Locate the cell with the specified text and output its [X, Y] center coordinate. 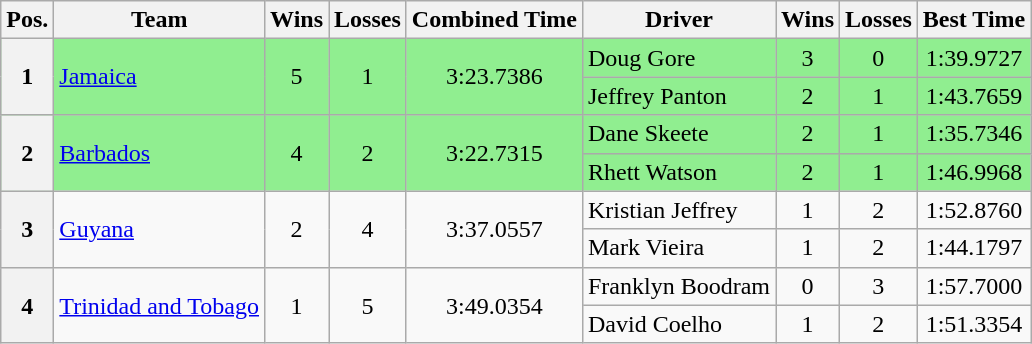
Barbados [160, 153]
1:35.7346 [974, 134]
Jamaica [160, 77]
1:43.7659 [974, 96]
David Coelho [678, 324]
3:37.0557 [494, 229]
3:49.0354 [494, 305]
1:57.7000 [974, 286]
3:22.7315 [494, 153]
Team [160, 20]
Mark Vieira [678, 248]
Combined Time [494, 20]
1:52.8760 [974, 210]
Franklyn Boodram [678, 286]
Rhett Watson [678, 172]
Doug Gore [678, 58]
Trinidad and Tobago [160, 305]
1:44.1797 [974, 248]
Guyana [160, 229]
1:51.3354 [974, 324]
1:46.9968 [974, 172]
Kristian Jeffrey [678, 210]
Driver [678, 20]
3:23.7386 [494, 77]
Jeffrey Panton [678, 96]
Dane Skeete [678, 134]
Best Time [974, 20]
Pos. [28, 20]
1:39.9727 [974, 58]
